Extract the (x, y) coordinate from the center of the cell holding the provided text.  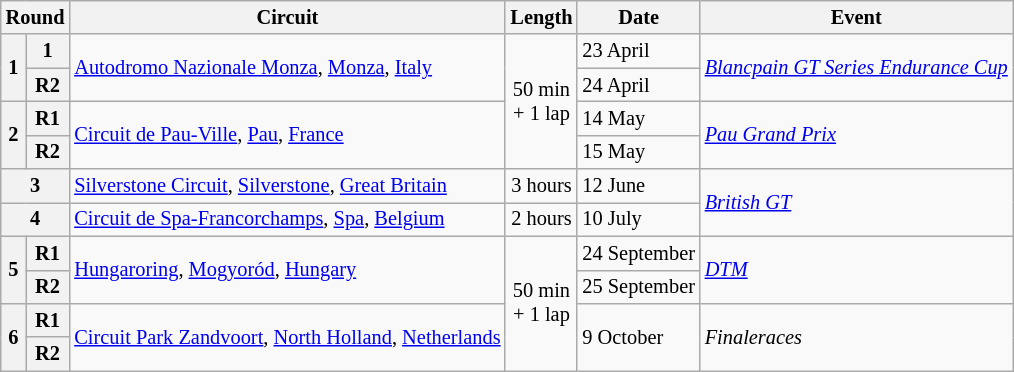
2 hours (541, 219)
Event (856, 17)
Circuit Park Zandvoort, North Holland, Netherlands (287, 336)
23 April (638, 51)
Autodromo Nazionale Monza, Monza, Italy (287, 68)
3 (36, 186)
Circuit de Pau-Ville, Pau, France (287, 134)
Circuit (287, 17)
Pau Grand Prix (856, 134)
15 May (638, 152)
10 July (638, 219)
Length (541, 17)
4 (36, 219)
DTM (856, 270)
6 (14, 336)
Finaleraces (856, 336)
25 September (638, 287)
24 September (638, 253)
Circuit de Spa-Francorchamps, Spa, Belgium (287, 219)
Date (638, 17)
Hungaroring, Mogyoród, Hungary (287, 270)
14 May (638, 118)
12 June (638, 186)
Blancpain GT Series Endurance Cup (856, 68)
9 October (638, 336)
5 (14, 270)
2 (14, 134)
3 hours (541, 186)
Silverstone Circuit, Silverstone, Great Britain (287, 186)
Round (36, 17)
British GT (856, 202)
24 April (638, 85)
